From the cell containing the given text, extract its center point as [x, y] coordinate. 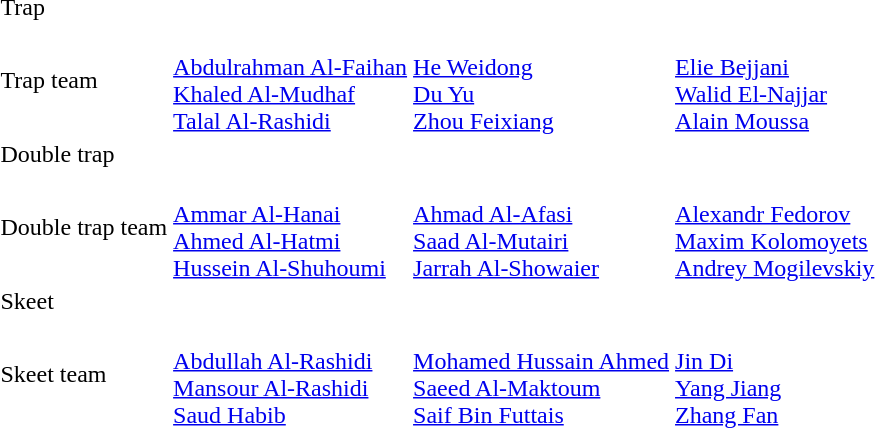
Abdulrahman Al-FaihanKhaled Al-MudhafTalal Al-Rashidi [290, 80]
Ahmad Al-AfasiSaad Al-MutairiJarrah Al-Showaier [542, 228]
Ammar Al-HanaiAhmed Al-HatmiHussein Al-Shuhoumi [290, 228]
He WeidongDu YuZhou Feixiang [542, 80]
